Return [x, y] of the center of cell containing provided text 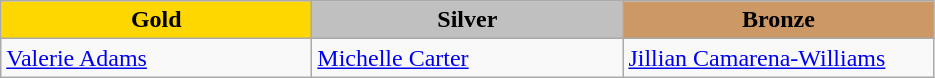
Valerie Adams [156, 58]
Jillian Camarena-Williams [778, 58]
Bronze [778, 20]
Michelle Carter [468, 58]
Gold [156, 20]
Silver [468, 20]
